Search for the cell housing the specified text and yield its (X, Y) center coordinate. 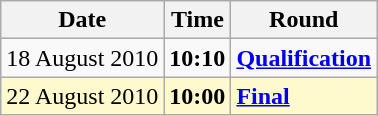
Final (304, 96)
10:10 (198, 58)
Qualification (304, 58)
Date (82, 20)
Round (304, 20)
10:00 (198, 96)
Time (198, 20)
22 August 2010 (82, 96)
18 August 2010 (82, 58)
